Scan for the cell matching the given text and deliver its [X, Y] coordinate at center. 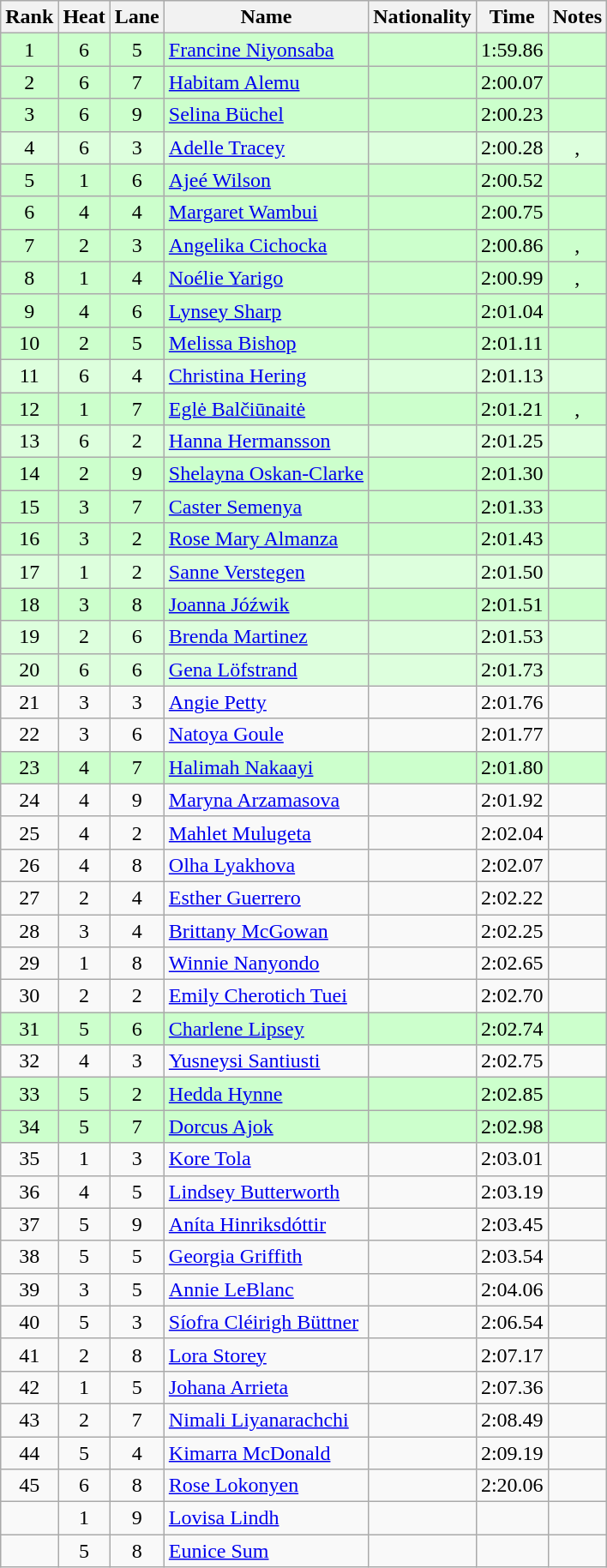
2:01.51 [512, 604]
45 [29, 1486]
Eglė Balčiūnaitė [266, 409]
25 [29, 832]
24 [29, 800]
2:01.50 [512, 572]
Natoya Goule [266, 735]
33 [29, 1094]
2:02.74 [512, 1029]
Hedda Hynne [266, 1094]
12 [29, 409]
2:00.99 [512, 278]
Rank [29, 17]
2:02.70 [512, 996]
Kore Tola [266, 1159]
39 [29, 1289]
2:03.45 [512, 1224]
Yusneysi Santiusti [266, 1061]
2:20.06 [512, 1486]
32 [29, 1061]
Eunice Sum [266, 1551]
41 [29, 1355]
Mahlet Mulugeta [266, 832]
2:00.86 [512, 245]
Brittany McGowan [266, 930]
Adelle Tracey [266, 147]
Joanna Jóźwik [266, 604]
Gena Löfstrand [266, 670]
Winnie Nanyondo [266, 964]
Name [266, 17]
2:06.54 [512, 1322]
37 [29, 1224]
Christina Hering [266, 375]
2:07.36 [512, 1387]
2:09.19 [512, 1453]
2:01.92 [512, 800]
Time [512, 17]
35 [29, 1159]
2:01.53 [512, 637]
14 [29, 474]
Georgia Griffith [266, 1257]
Ajeé Wilson [266, 180]
40 [29, 1322]
2:00.52 [512, 180]
Selina Büchel [266, 115]
2:03.01 [512, 1159]
Johana Arrieta [266, 1387]
22 [29, 735]
Notes [577, 17]
2:08.49 [512, 1420]
17 [29, 572]
Kimarra McDonald [266, 1453]
20 [29, 670]
Nimali Liyanarachchi [266, 1420]
Angelika Cichocka [266, 245]
Maryna Arzamasova [266, 800]
Brenda Martinez [266, 637]
13 [29, 442]
42 [29, 1387]
36 [29, 1192]
Noélie Yarigo [266, 278]
26 [29, 865]
Caster Semenya [266, 507]
Margaret Wambui [266, 213]
Nationality [423, 17]
18 [29, 604]
Rose Mary Almanza [266, 539]
43 [29, 1420]
16 [29, 539]
2:02.85 [512, 1094]
Lindsey Butterworth [266, 1192]
2:01.30 [512, 474]
2:02.65 [512, 964]
Dorcus Ajok [266, 1126]
2:01.13 [512, 375]
27 [29, 898]
2:01.25 [512, 442]
44 [29, 1453]
30 [29, 996]
2:01.11 [512, 343]
2:01.04 [512, 310]
2:01.33 [512, 507]
1:59.86 [512, 50]
Angie Petty [266, 702]
11 [29, 375]
23 [29, 767]
2:02.98 [512, 1126]
Lora Storey [266, 1355]
2:01.77 [512, 735]
19 [29, 637]
2:01.76 [512, 702]
Sanne Verstegen [266, 572]
2:02.22 [512, 898]
28 [29, 930]
2:01.80 [512, 767]
2:02.75 [512, 1061]
2:01.73 [512, 670]
2:02.07 [512, 865]
2:07.17 [512, 1355]
2:00.75 [512, 213]
Charlene Lipsey [266, 1029]
Heat [84, 17]
2:00.23 [512, 115]
2:01.43 [512, 539]
34 [29, 1126]
2:03.19 [512, 1192]
Emily Cherotich Tuei [266, 996]
38 [29, 1257]
21 [29, 702]
2:03.54 [512, 1257]
Lane [137, 17]
29 [29, 964]
2:02.25 [512, 930]
Annie LeBlanc [266, 1289]
2:00.28 [512, 147]
Rose Lokonyen [266, 1486]
2:00.07 [512, 82]
Esther Guerrero [266, 898]
Lovisa Lindh [266, 1518]
Aníta Hinriksdóttir [266, 1224]
2:02.04 [512, 832]
2:01.21 [512, 409]
Hanna Hermansson [266, 442]
31 [29, 1029]
Síofra Cléirigh Büttner [266, 1322]
Francine Niyonsaba [266, 50]
Halimah Nakaayi [266, 767]
Shelayna Oskan-Clarke [266, 474]
15 [29, 507]
Habitam Alemu [266, 82]
10 [29, 343]
2:04.06 [512, 1289]
Melissa Bishop [266, 343]
Olha Lyakhova [266, 865]
Lynsey Sharp [266, 310]
